Output the (x, y) coordinate of the center of the cell containing the given text.  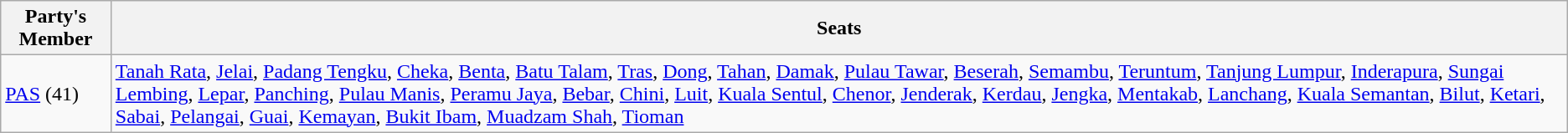
PAS (41) (56, 94)
Party's Member (56, 28)
Seats (839, 28)
